Identify which cell holds the provided text, then report its (x, y) central coordinate. 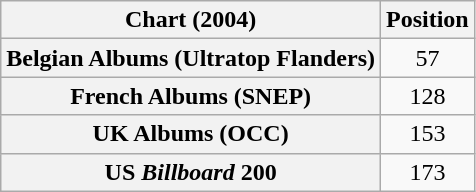
Chart (2004) (191, 20)
173 (428, 172)
French Albums (SNEP) (191, 96)
57 (428, 58)
US Billboard 200 (191, 172)
UK Albums (OCC) (191, 134)
128 (428, 96)
Belgian Albums (Ultratop Flanders) (191, 58)
Position (428, 20)
153 (428, 134)
